Determine the [x, y] coordinate at the center of the cell enclosing the given text.  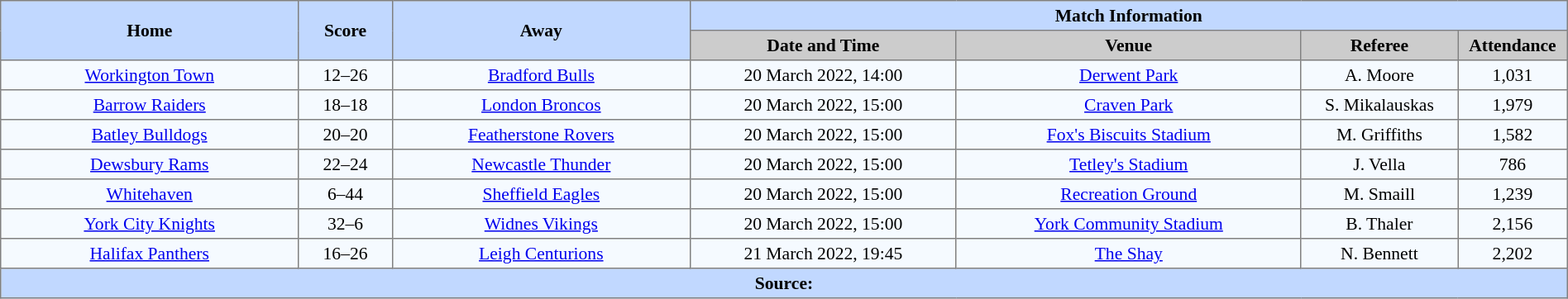
1,979 [1513, 105]
1,031 [1513, 75]
Date and Time [823, 45]
Attendance [1513, 45]
J. Vella [1379, 164]
Workington Town [150, 75]
B. Thaler [1379, 224]
2,202 [1513, 254]
The Shay [1128, 254]
Referee [1379, 45]
Venue [1128, 45]
Barrow Raiders [150, 105]
York Community Stadium [1128, 224]
Whitehaven [150, 194]
Derwent Park [1128, 75]
21 March 2022, 19:45 [823, 254]
Widnes Vikings [541, 224]
Recreation Ground [1128, 194]
20–20 [346, 135]
12–26 [346, 75]
32–6 [346, 224]
M. Griffiths [1379, 135]
18–18 [346, 105]
Fox's Biscuits Stadium [1128, 135]
Home [150, 31]
Leigh Centurions [541, 254]
Sheffield Eagles [541, 194]
Craven Park [1128, 105]
Featherstone Rovers [541, 135]
16–26 [346, 254]
Tetley's Stadium [1128, 164]
1,582 [1513, 135]
N. Bennett [1379, 254]
Source: [784, 283]
M. Smaill [1379, 194]
22–24 [346, 164]
London Broncos [541, 105]
Batley Bulldogs [150, 135]
2,156 [1513, 224]
Match Information [1128, 16]
20 March 2022, 14:00 [823, 75]
Bradford Bulls [541, 75]
A. Moore [1379, 75]
1,239 [1513, 194]
York City Knights [150, 224]
S. Mikalauskas [1379, 105]
Dewsbury Rams [150, 164]
6–44 [346, 194]
Halifax Panthers [150, 254]
Newcastle Thunder [541, 164]
Away [541, 31]
Score [346, 31]
786 [1513, 164]
